Identify which cell holds the provided text, then report its (X, Y) central coordinate. 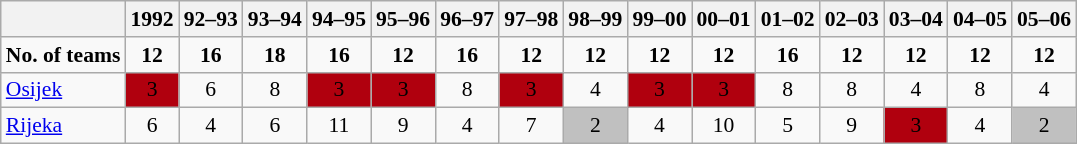
04–05 (980, 19)
94–95 (339, 19)
95–96 (403, 19)
03–04 (916, 19)
92–93 (211, 19)
97–98 (531, 19)
05–06 (1044, 19)
Osijek (64, 90)
00–01 (724, 19)
01–02 (788, 19)
93–94 (275, 19)
96–97 (467, 19)
11 (339, 126)
02–03 (852, 19)
1992 (152, 19)
7 (531, 126)
99–00 (659, 19)
No. of teams (64, 55)
98–99 (595, 19)
10 (724, 126)
5 (788, 126)
18 (275, 55)
Rijeka (64, 126)
